Provide the [x, y] coordinate of the cell's center where the given text is located.  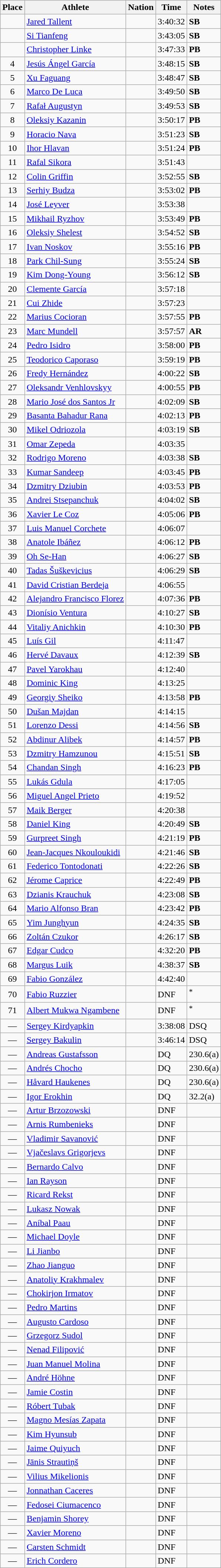
Dzmitry Dziubin [75, 486]
60 [13, 852]
Time [171, 7]
Federico Tontodonati [75, 866]
Si Tianfeng [75, 36]
21 [13, 303]
Andrés Chocho [75, 1068]
3:51:43 [171, 162]
Xavier Le Coz [75, 514]
4:00:55 [171, 387]
Margus Luik [75, 965]
Augusto Cardoso [75, 1322]
Xu Faguang [75, 78]
27 [13, 387]
David Cristian Berdeja [75, 584]
Mario José dos Santos Jr [75, 401]
4:23:08 [171, 894]
54 [13, 768]
35 [13, 500]
4:03:35 [171, 444]
Sergey Kirdyapkin [75, 1026]
4:24:35 [171, 923]
Zhao Jianguo [75, 1265]
3:57:57 [171, 331]
57 [13, 810]
4:14:57 [171, 739]
Jean-Jacques Nkouloukidi [75, 852]
24 [13, 345]
Serhiy Budza [75, 190]
Lorenzo Dessi [75, 725]
3:50:17 [171, 120]
Edgar Cudco [75, 951]
4:22:49 [171, 880]
Georgiy Sheiko [75, 697]
AR [204, 331]
Colin Griffin [75, 176]
Håvard Haukenes [75, 1082]
59 [13, 838]
Lukasz Nowak [75, 1209]
4:06:07 [171, 528]
4:13:25 [171, 683]
Hervé Davaux [75, 655]
Clemente García [75, 289]
9 [13, 134]
3:48:15 [171, 64]
3:43:05 [171, 36]
4:38:37 [171, 965]
Mikel Odriozola [75, 430]
12 [13, 176]
4:21:19 [171, 838]
4:04:02 [171, 500]
66 [13, 937]
50 [13, 711]
Anatole Ibáñez [75, 542]
Li Jianbo [75, 1251]
4:02:13 [171, 416]
Róbert Tubak [75, 1406]
Park Chil-Sung [75, 261]
Dušan Majdan [75, 711]
Sergey Bakulin [75, 1040]
Dzianis Krauchuk [75, 894]
4:00:22 [171, 373]
4:23:42 [171, 908]
46 [13, 655]
37 [13, 528]
Jamie Costin [75, 1392]
3:58:00 [171, 345]
Oleksiy Shelest [75, 233]
4:03:53 [171, 486]
4:42:40 [171, 979]
Grzegorz Sudol [75, 1336]
3:57:18 [171, 289]
22 [13, 317]
4:11:47 [171, 641]
Chokirjon Irmatov [75, 1293]
Horacio Nava [75, 134]
Oleksiy Kazanin [75, 120]
58 [13, 824]
4:20:38 [171, 810]
3:54:52 [171, 233]
José Leyver [75, 205]
Aníbal Paau [75, 1223]
44 [13, 627]
Luis Manuel Corchete [75, 528]
3:53:02 [171, 190]
Tadas Šuškevicius [75, 570]
4:26:17 [171, 937]
Igor Erokhin [75, 1096]
Miguel Angel Prieto [75, 796]
3:57:55 [171, 317]
4:12:40 [171, 669]
19 [13, 275]
Erich Cordero [75, 1561]
3:57:23 [171, 303]
Notes [204, 7]
70 [13, 994]
3:48:47 [171, 78]
Rodrigo Moreno [75, 458]
48 [13, 683]
52 [13, 739]
Vjačeslavs Grigorjevs [75, 1153]
Oleksandr Venhlovskyy [75, 387]
Teodorico Caporaso [75, 359]
61 [13, 866]
3:47:33 [171, 50]
4:14:56 [171, 725]
4:10:27 [171, 613]
8 [13, 120]
3:51:24 [171, 148]
3:53:49 [171, 219]
20 [13, 289]
38 [13, 542]
4:14:15 [171, 711]
10 [13, 148]
Michael Doyle [75, 1237]
56 [13, 796]
Oh Se-Han [75, 556]
Luís Gil [75, 641]
4:15:51 [171, 753]
Yim Junghyun [75, 923]
André Höhne [75, 1378]
4:03:19 [171, 430]
Jonnathan Caceres [75, 1490]
Jānis Strautiņš [75, 1462]
13 [13, 190]
4 [13, 64]
29 [13, 416]
23 [13, 331]
4:13:58 [171, 697]
4:19:52 [171, 796]
Alejandro Francisco Florez [75, 598]
4:03:45 [171, 472]
Dzmitry Hamzunou [75, 753]
6 [13, 92]
Xavier Moreno [75, 1532]
Vilius Mikelionis [75, 1476]
Mikhail Ryzhov [75, 219]
Pedro Martins [75, 1307]
4:06:55 [171, 584]
3:49:50 [171, 92]
42 [13, 598]
Fedosei Ciumacenco [75, 1504]
Daniel King [75, 824]
3:55:24 [171, 261]
Pavel Yarokhau [75, 669]
40 [13, 570]
Abdinur Alibek [75, 739]
64 [13, 908]
Juan Manuel Molina [75, 1364]
4:10:30 [171, 627]
3:59:19 [171, 359]
4:17:05 [171, 782]
4:20:49 [171, 824]
Cui Zhide [75, 303]
51 [13, 725]
15 [13, 219]
63 [13, 894]
Athlete [75, 7]
Basanta Bahadur Rana [75, 416]
3:49:53 [171, 106]
4:06:29 [171, 570]
Jesús Ángel García [75, 64]
7 [13, 106]
Fabio Ruzzier [75, 994]
Fabio González [75, 979]
Fredy Hernández [75, 373]
Arnis Rumbenieks [75, 1124]
25 [13, 359]
14 [13, 205]
17 [13, 247]
34 [13, 486]
3:52:55 [171, 176]
4:32:20 [171, 951]
Vladimir Savanović [75, 1139]
Ricard Rekst [75, 1195]
Nenad Filipović [75, 1350]
3:53:38 [171, 205]
3:56:12 [171, 275]
Mario Alfonso Bran [75, 908]
Ihor Hlavan [75, 148]
Christopher Linke [75, 50]
Maik Berger [75, 810]
Vitaliy Anichkin [75, 627]
71 [13, 1011]
Artur Brzozowski [75, 1110]
Kim Dong-Young [75, 275]
5 [13, 78]
3:51:23 [171, 134]
39 [13, 556]
53 [13, 753]
4:05:06 [171, 514]
3:46:14 [171, 1040]
Dionísio Ventura [75, 613]
4:07:36 [171, 598]
4:03:38 [171, 458]
43 [13, 613]
Lukás Gdula [75, 782]
Gurpreet Singh [75, 838]
3:55:16 [171, 247]
45 [13, 641]
55 [13, 782]
Carsten Schmidt [75, 1547]
Benjamin Shorey [75, 1518]
Rafal Sikora [75, 162]
Dominic King [75, 683]
31 [13, 444]
32 [13, 458]
Ivan Noskov [75, 247]
49 [13, 697]
11 [13, 162]
4:12:39 [171, 655]
41 [13, 584]
18 [13, 261]
30 [13, 430]
4:21:46 [171, 852]
Place [13, 7]
Marco De Luca [75, 92]
Nation [141, 7]
Andreas Gustafsson [75, 1054]
Ian Rayson [75, 1181]
65 [13, 923]
Magno Mesías Zapata [75, 1420]
3:38:08 [171, 1026]
Kim Hyunsub [75, 1434]
69 [13, 979]
Marc Mundell [75, 331]
Marius Cocioran [75, 317]
Kumar Sandeep [75, 472]
Bernardo Calvo [75, 1167]
Pedro Isidro [75, 345]
67 [13, 951]
Rafał Augustyn [75, 106]
68 [13, 965]
Anatoliy Krakhmalev [75, 1279]
Albert Mukwa Ngambene [75, 1011]
Zoltán Czukor [75, 937]
32.2(a) [204, 1096]
4:16:23 [171, 768]
Jared Tallent [75, 21]
Chandan Singh [75, 768]
26 [13, 373]
4:22:26 [171, 866]
47 [13, 669]
Jérome Caprice [75, 880]
Andrei Stsepanchuk [75, 500]
Omar Zepeda [75, 444]
28 [13, 401]
33 [13, 472]
Jaime Quiyuch [75, 1448]
16 [13, 233]
3:40:32 [171, 21]
4:06:27 [171, 556]
4:02:09 [171, 401]
36 [13, 514]
62 [13, 880]
4:06:12 [171, 542]
